Return [X, Y] of the center of cell containing provided text 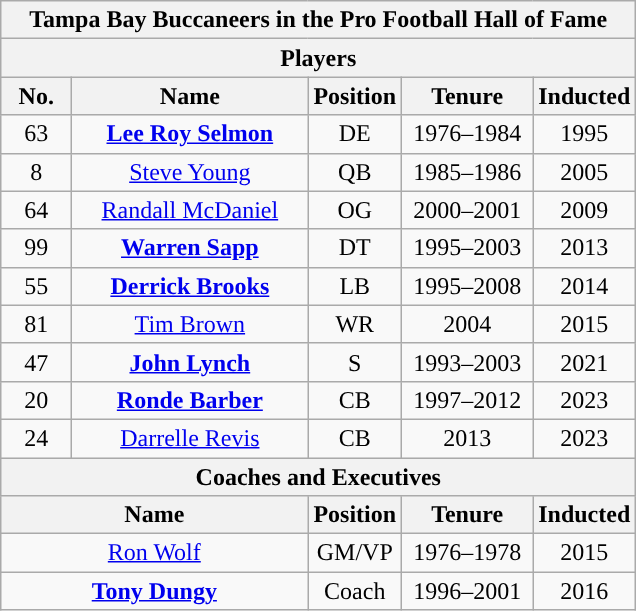
1993–2003 [468, 362]
Tampa Bay Buccaneers in the Pro Football Hall of Fame [318, 20]
24 [36, 438]
Tim Brown [190, 324]
OG [355, 210]
GM/VP [355, 553]
Coaches and Executives [318, 477]
55 [36, 286]
Ronde Barber [190, 400]
Derrick Brooks [190, 286]
20 [36, 400]
S [355, 362]
2016 [584, 591]
Lee Roy Selmon [190, 134]
Steve Young [190, 172]
Tony Dungy [154, 591]
2005 [584, 172]
John Lynch [190, 362]
QB [355, 172]
1997–2012 [468, 400]
Players [318, 58]
Darrelle Revis [190, 438]
2000–2001 [468, 210]
81 [36, 324]
Warren Sapp [190, 248]
8 [36, 172]
WR [355, 324]
1995–2008 [468, 286]
1995–2003 [468, 248]
63 [36, 134]
47 [36, 362]
Randall McDaniel [190, 210]
2014 [584, 286]
LB [355, 286]
1996–2001 [468, 591]
DE [355, 134]
64 [36, 210]
1995 [584, 134]
1985–1986 [468, 172]
1976–1984 [468, 134]
No. [36, 96]
1976–1978 [468, 553]
DT [355, 248]
2009 [584, 210]
2021 [584, 362]
Ron Wolf [154, 553]
99 [36, 248]
2004 [468, 324]
Coach [355, 591]
